Locate the cell with the specified text and output its (x, y) center coordinate. 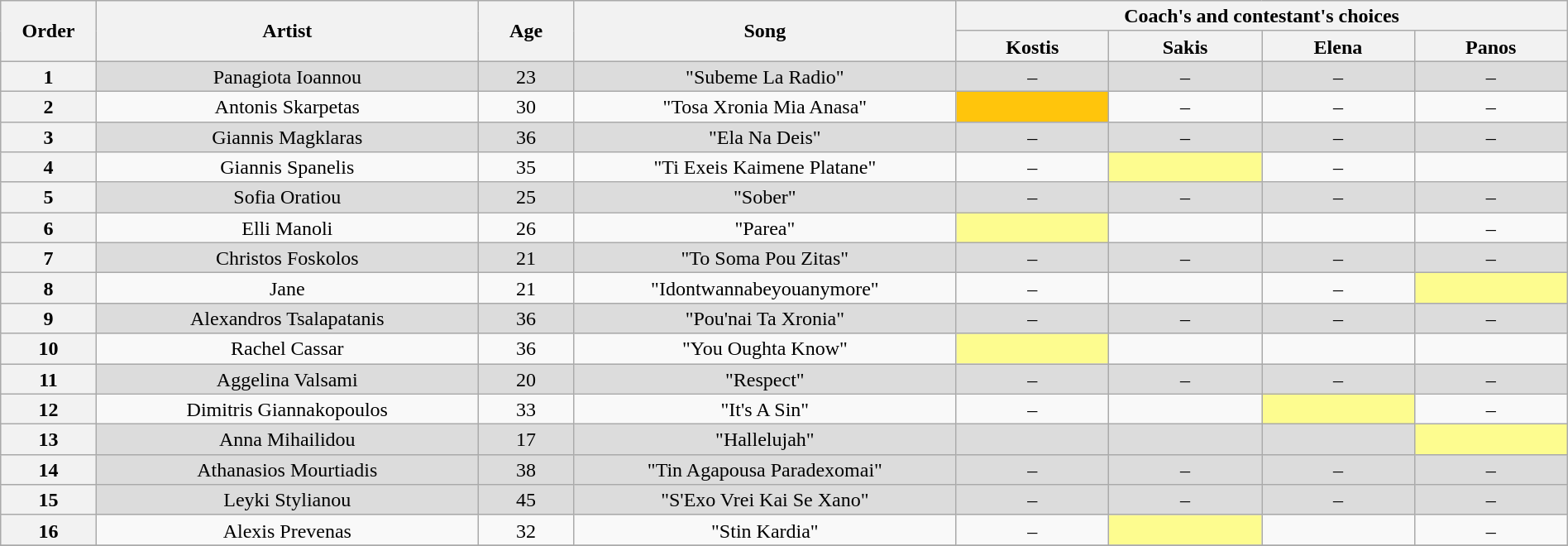
Anna Mihailidou (287, 440)
"Idontwannabeyouanymore" (765, 288)
6 (49, 228)
Giannis Spanelis (287, 167)
Rachel Cassar (287, 349)
"Ti Exeis Kaimene Platane" (765, 167)
"Stin Kardia" (765, 529)
38 (526, 470)
7 (49, 258)
Alexandros Tsalapatanis (287, 318)
17 (526, 440)
Order (49, 31)
Jane (287, 288)
23 (526, 76)
Alexis Prevenas (287, 529)
Kostis (1032, 46)
Leyki Stylianou (287, 500)
Sakis (1186, 46)
Christos Foskolos (287, 258)
Athanasios Mourtiadis (287, 470)
Age (526, 31)
Giannis Magklaras (287, 137)
"Subeme La Radio" (765, 76)
Elli Manoli (287, 228)
"S'Exo Vrei Kai Se Xano" (765, 500)
"Ela Na Deis" (765, 137)
Coach's and contestant's choices (1262, 17)
11 (49, 379)
Antonis Skarpetas (287, 106)
"Hallelujah" (765, 440)
14 (49, 470)
16 (49, 529)
"To Soma Pou Zitas" (765, 258)
Artist (287, 31)
"Pou'nai Ta Xronia" (765, 318)
8 (49, 288)
25 (526, 197)
1 (49, 76)
3 (49, 137)
"Sober" (765, 197)
Elena (1338, 46)
Song (765, 31)
30 (526, 106)
15 (49, 500)
9 (49, 318)
Panos (1490, 46)
Dimitris Giannakopoulos (287, 409)
13 (49, 440)
"You Oughta Know" (765, 349)
"Tosa Xronia Mia Anasa" (765, 106)
10 (49, 349)
Panagiota Ioannou (287, 76)
Aggelina Valsami (287, 379)
"It's A Sin" (765, 409)
5 (49, 197)
20 (526, 379)
12 (49, 409)
32 (526, 529)
Sofia Oratiou (287, 197)
33 (526, 409)
45 (526, 500)
"Tin Agapousa Paradexomai" (765, 470)
26 (526, 228)
35 (526, 167)
"Respect" (765, 379)
2 (49, 106)
4 (49, 167)
"Parea" (765, 228)
